Detect which cell encompasses the target text, then output its [X, Y] center coordinate. 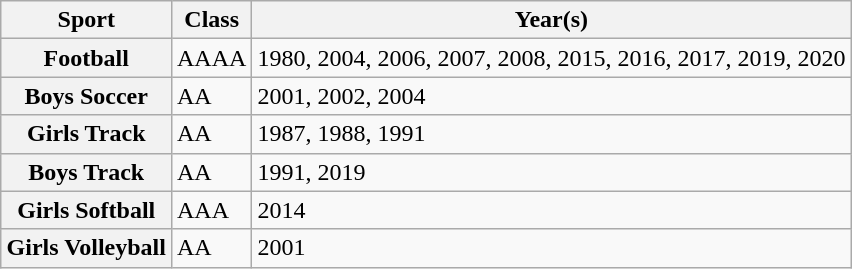
Year(s) [552, 20]
AAAA [211, 58]
1980, 2004, 2006, 2007, 2008, 2015, 2016, 2017, 2019, 2020 [552, 58]
Boys Soccer [86, 96]
2014 [552, 210]
1987, 1988, 1991 [552, 134]
AAA [211, 210]
1991, 2019 [552, 172]
Sport [86, 20]
2001 [552, 248]
Boys Track [86, 172]
2001, 2002, 2004 [552, 96]
Girls Volleyball [86, 248]
Girls Track [86, 134]
Class [211, 20]
Girls Softball [86, 210]
Football [86, 58]
